Pinpoint the cell where the given text exists, returning its (X, Y) midpoint coordinate. 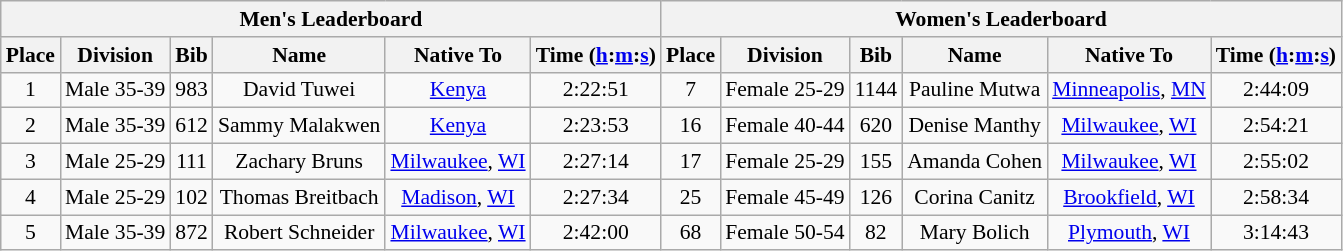
Zachary Bruns (300, 162)
5 (30, 233)
Robert Schneider (300, 233)
16 (690, 126)
Corina Canitz (974, 197)
Plymouth, WI (1129, 233)
155 (876, 162)
102 (192, 197)
7 (690, 90)
2:27:34 (596, 197)
Thomas Breitbach (300, 197)
Women's Leaderboard (1001, 19)
983 (192, 90)
17 (690, 162)
Female 50-54 (784, 233)
1144 (876, 90)
2 (30, 126)
2:44:09 (1276, 90)
2:27:14 (596, 162)
82 (876, 233)
Female 45-49 (784, 197)
4 (30, 197)
126 (876, 197)
Men's Leaderboard (331, 19)
Female 40-44 (784, 126)
2:22:51 (596, 90)
David Tuwei (300, 90)
25 (690, 197)
872 (192, 233)
612 (192, 126)
2:55:02 (1276, 162)
111 (192, 162)
Amanda Cohen (974, 162)
620 (876, 126)
2:42:00 (596, 233)
Minneapolis, MN (1129, 90)
Brookfield, WI (1129, 197)
2:23:53 (596, 126)
1 (30, 90)
Madison, WI (458, 197)
Mary Bolich (974, 233)
3 (30, 162)
2:54:21 (1276, 126)
Pauline Mutwa (974, 90)
2:58:34 (1276, 197)
Denise Manthy (974, 126)
Sammy Malakwen (300, 126)
68 (690, 233)
3:14:43 (1276, 233)
